Scan for the cell matching the given text and deliver its (x, y) coordinate at center. 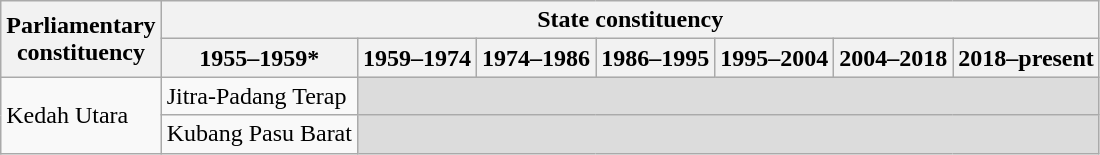
1959–1974 (416, 58)
Jitra-Padang Terap (259, 96)
Kubang Pasu Barat (259, 134)
State constituency (630, 20)
1974–1986 (536, 58)
1986–1995 (656, 58)
1955–1959* (259, 58)
Kedah Utara (81, 115)
2004–2018 (894, 58)
2018–present (1026, 58)
1995–2004 (774, 58)
Parliamentaryconstituency (81, 39)
